From the cell containing the given text, extract its center point as (X, Y) coordinate. 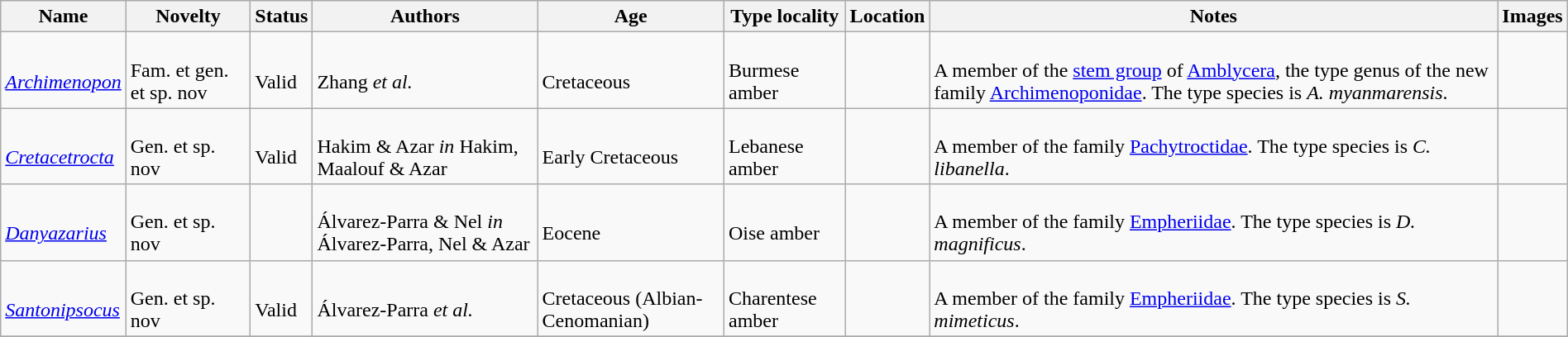
Status (281, 17)
A member of the family Pachytroctidae. The type species is C. libanella. (1214, 146)
Name (63, 17)
Early Cretaceous (630, 146)
A member of the stem group of Amblycera, the type genus of the new family Archimenoponidae. The type species is A. myanmarensis. (1214, 70)
Images (1532, 17)
Hakim & Azar in Hakim, Maalouf & Azar (425, 146)
Novelty (189, 17)
A member of the family Empheriidae. The type species is D. magnificus. (1214, 222)
Notes (1214, 17)
Oise amber (784, 222)
Archimenopon (63, 70)
Eocene (630, 222)
Álvarez-Parra et al. (425, 298)
A member of the family Empheriidae. The type species is S. mimeticus. (1214, 298)
Age (630, 17)
Cretaceous (630, 70)
Santonipsocus (63, 298)
Charentese amber (784, 298)
Zhang et al. (425, 70)
Álvarez-Parra & Nel in Álvarez-Parra, Nel & Azar (425, 222)
Authors (425, 17)
Type locality (784, 17)
Fam. et gen. et sp. nov (189, 70)
Cretacetrocta (63, 146)
Burmese amber (784, 70)
Lebanese amber (784, 146)
Danyazarius (63, 222)
Location (887, 17)
Cretaceous (Albian-Cenomanian) (630, 298)
